For the text-containing cell, return its midpoint in (X, Y) coordinate format. 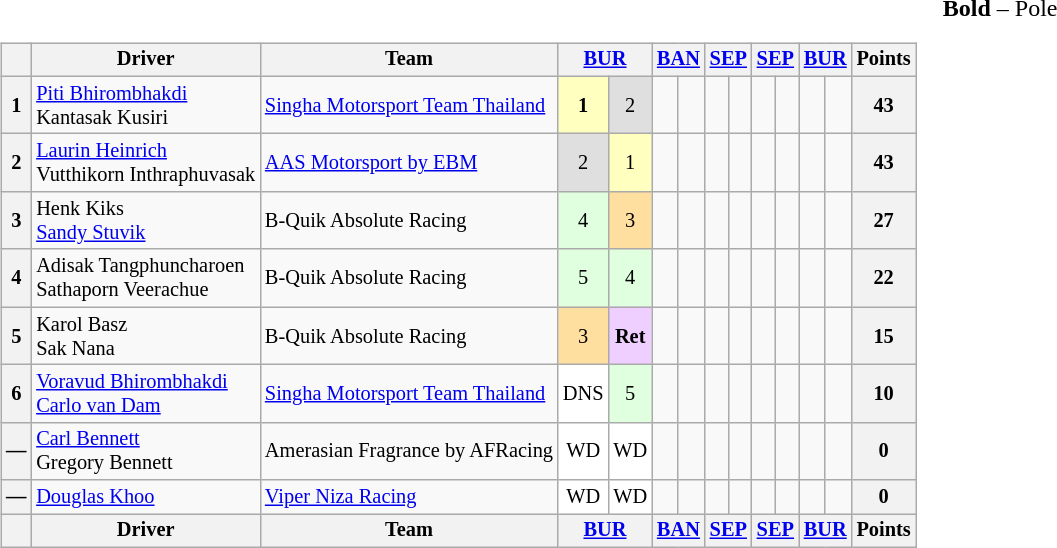
AAS Motorsport by EBM (409, 163)
Viper Niza Racing (409, 497)
Adisak Tangphuncharoen Sathaporn Veerachue (146, 278)
15 (884, 336)
22 (884, 278)
Henk Kiks Sandy Stuvik (146, 221)
Karol Basz Sak Nana (146, 336)
DNS (583, 394)
27 (884, 221)
Voravud Bhirombhakdi Carlo van Dam (146, 394)
Laurin Heinrich Vutthikorn Inthraphuvasak (146, 163)
10 (884, 394)
Amerasian Fragrance by AFRacing (409, 451)
Piti Bhirombhakdi Kantasak Kusiri (146, 105)
Ret (630, 336)
Carl Bennett Gregory Bennett (146, 451)
Douglas Khoo (146, 497)
6 (16, 394)
